Detect which cell encompasses the target text, then output its (X, Y) center coordinate. 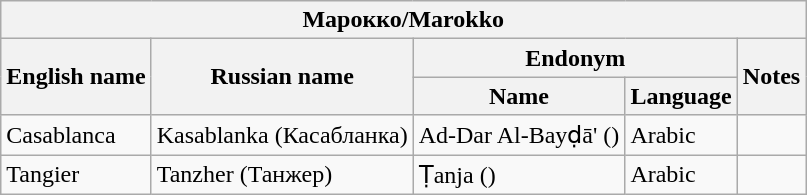
Notes (771, 77)
Casablanca (76, 135)
Tangier (76, 174)
Kasablanka (Касабланка) (282, 135)
Endonym (575, 58)
Russian name (282, 77)
Language (681, 96)
Tanzher (Танжер) (282, 174)
Name (519, 96)
Марокко/Marokko (404, 20)
Ad-Dar Al-Bayḍā' () (519, 135)
Ṭanja () (519, 174)
English name (76, 77)
